Detect which cell encompasses the target text, then output its [X, Y] center coordinate. 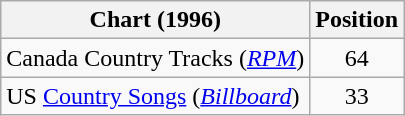
US Country Songs (Billboard) [156, 96]
Canada Country Tracks (RPM) [156, 58]
64 [357, 58]
33 [357, 96]
Chart (1996) [156, 20]
Position [357, 20]
